Capture the cell that displays the provided text and extract its (x, y) central coordinate. 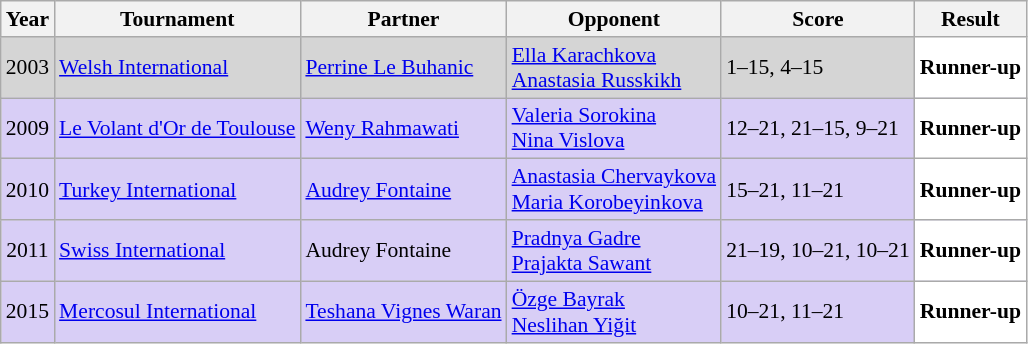
15–21, 11–21 (818, 190)
2010 (28, 190)
Partner (403, 19)
Ella Karachkova Anastasia Russkikh (614, 68)
Opponent (614, 19)
21–19, 10–21, 10–21 (818, 250)
2009 (28, 128)
Tournament (177, 19)
Perrine Le Buhanic (403, 68)
Pradnya Gadre Prajakta Sawant (614, 250)
Year (28, 19)
10–21, 11–21 (818, 312)
1–15, 4–15 (818, 68)
2003 (28, 68)
Mercosul International (177, 312)
Teshana Vignes Waran (403, 312)
Özge Bayrak Neslihan Yiğit (614, 312)
Turkey International (177, 190)
Swiss International (177, 250)
Welsh International (177, 68)
2015 (28, 312)
Anastasia Chervaykova Maria Korobeyinkova (614, 190)
Valeria Sorokina Nina Vislova (614, 128)
Result (970, 19)
Score (818, 19)
12–21, 21–15, 9–21 (818, 128)
Weny Rahmawati (403, 128)
Le Volant d'Or de Toulouse (177, 128)
2011 (28, 250)
